For the text-containing cell, return its midpoint in (x, y) coordinate format. 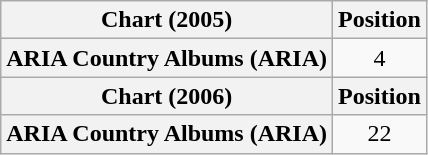
22 (380, 134)
Chart (2006) (167, 96)
4 (380, 58)
Chart (2005) (167, 20)
